Identify which cell holds the provided text, then report its [X, Y] central coordinate. 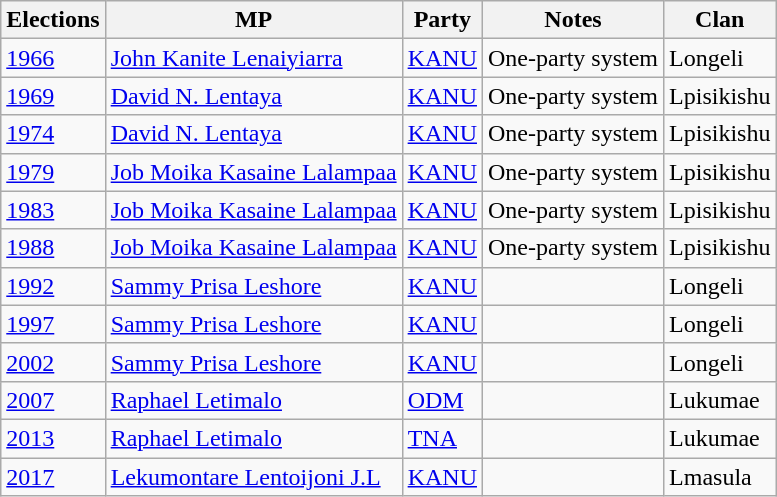
Lmasula [720, 477]
Clan [720, 20]
1974 [53, 134]
1969 [53, 96]
1988 [53, 248]
2017 [53, 477]
1966 [53, 58]
Elections [53, 20]
Lekumontare Lentoijoni J.L [254, 477]
TNA [442, 438]
Notes [574, 20]
John Kanite Lenaiyiarra [254, 58]
2007 [53, 400]
Party [442, 20]
2002 [53, 362]
1979 [53, 172]
1997 [53, 324]
MP [254, 20]
2013 [53, 438]
1983 [53, 210]
1992 [53, 286]
ODM [442, 400]
